From the cell containing the given text, extract its center point as (x, y) coordinate. 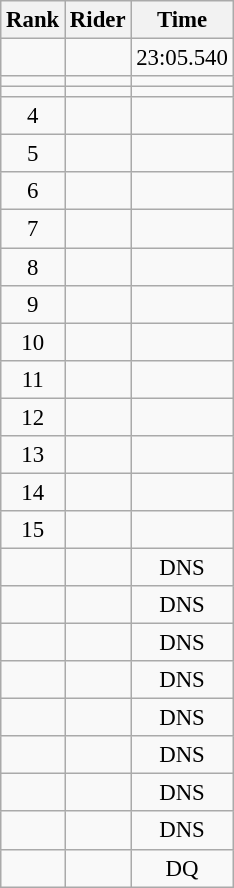
Rank (33, 20)
12 (33, 417)
11 (33, 379)
4 (33, 116)
13 (33, 455)
6 (33, 191)
9 (33, 304)
DQ (182, 868)
5 (33, 154)
15 (33, 530)
Rider (98, 20)
14 (33, 492)
Time (182, 20)
7 (33, 229)
8 (33, 267)
10 (33, 342)
23:05.540 (182, 58)
